Return the (x, y) coordinate for the center point of the cell that contains the specified text.  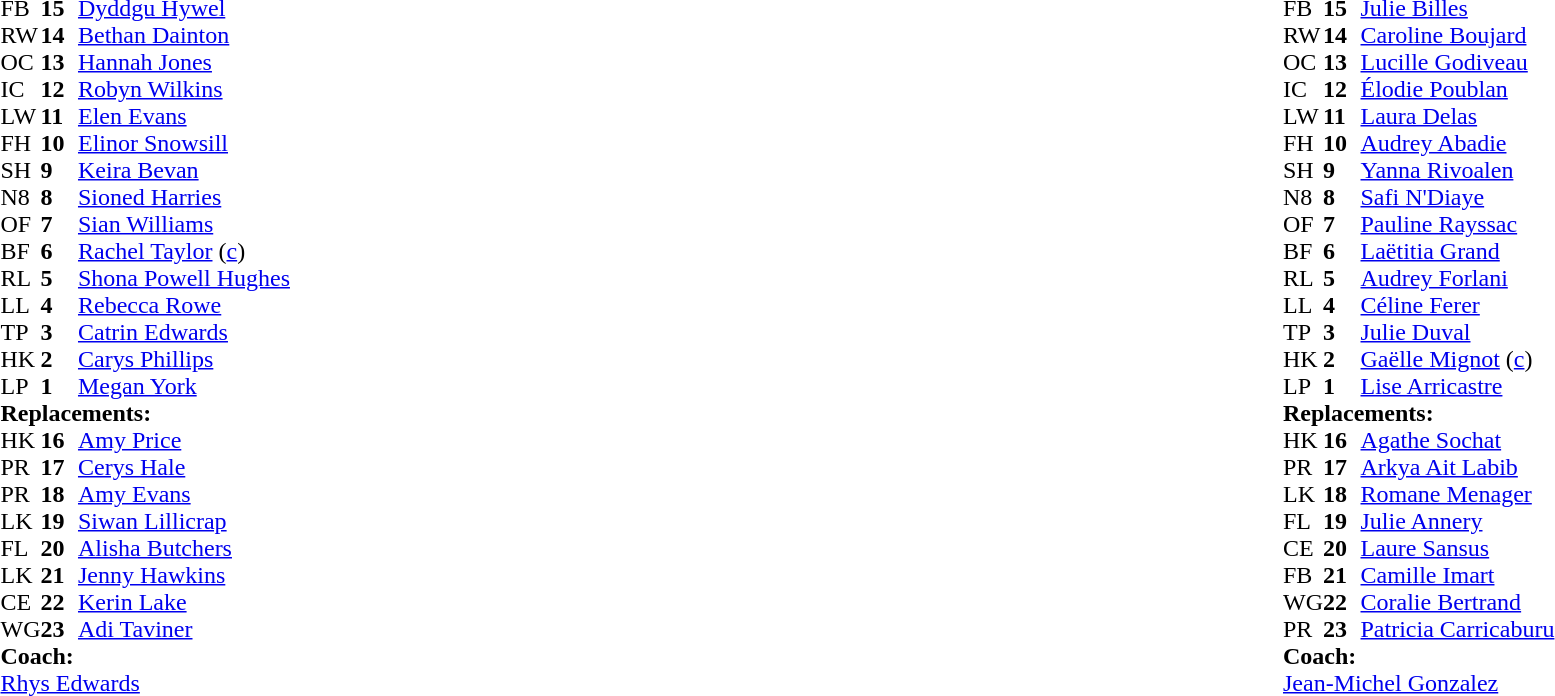
Siwan Lillicrap (184, 522)
Audrey Forlani (1458, 278)
Megan York (184, 386)
Pauline Rayssac (1458, 224)
Bethan Dainton (184, 36)
Laura Delas (1458, 116)
Gaëlle Mignot (c) (1458, 360)
Hannah Jones (184, 62)
Agathe Sochat (1458, 440)
Yanna Rivoalen (1458, 170)
Laëtitia Grand (1458, 252)
Keira Bevan (184, 170)
Lucille Godiveau (1458, 62)
Julie Duval (1458, 332)
Élodie Poublan (1458, 90)
Carys Phillips (184, 360)
Arkya Ait Labib (1458, 468)
Coralie Bertrand (1458, 602)
Elinor Snowsill (184, 144)
Amy Evans (184, 494)
Rebecca Rowe (184, 306)
Patricia Carricaburu (1458, 630)
Jenny Hawkins (184, 576)
Julie Annery (1458, 522)
Shona Powell Hughes (184, 278)
Lise Arricastre (1458, 386)
FB (1303, 576)
Laure Sansus (1458, 548)
Sian Williams (184, 224)
Cerys Hale (184, 468)
Camille Imart (1458, 576)
Catrin Edwards (184, 332)
Audrey Abadie (1458, 144)
Romane Menager (1458, 494)
Amy Price (184, 440)
Sioned Harries (184, 198)
Robyn Wilkins (184, 90)
Adi Taviner (184, 630)
Alisha Butchers (184, 548)
Kerin Lake (184, 602)
Safi N'Diaye (1458, 198)
Céline Ferer (1458, 306)
Rachel Taylor (c) (184, 252)
Caroline Boujard (1458, 36)
Elen Evans (184, 116)
